Identify which cell holds the provided text, then report its [X, Y] central coordinate. 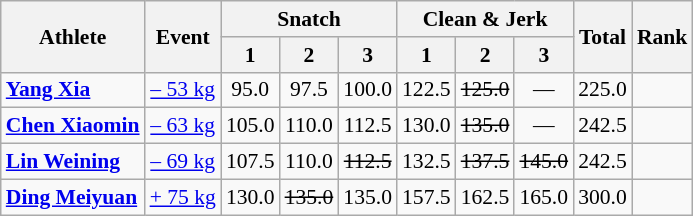
145.0 [544, 162]
Clean & Jerk [485, 19]
Athlete [73, 36]
Yang Xia [73, 90]
165.0 [544, 197]
107.5 [250, 162]
– 69 kg [183, 162]
122.5 [426, 90]
+ 75 kg [183, 197]
Event [183, 36]
105.0 [250, 126]
Lin Weining [73, 162]
95.0 [250, 90]
– 63 kg [183, 126]
Snatch [309, 19]
100.0 [368, 90]
162.5 [486, 197]
225.0 [602, 90]
Rank [662, 36]
300.0 [602, 197]
Ding Meiyuan [73, 197]
97.5 [310, 90]
125.0 [486, 90]
132.5 [426, 162]
137.5 [486, 162]
Chen Xiaomin [73, 126]
– 53 kg [183, 90]
157.5 [426, 197]
Total [602, 36]
